Output the [X, Y] coordinate of the center of the cell containing the given text.  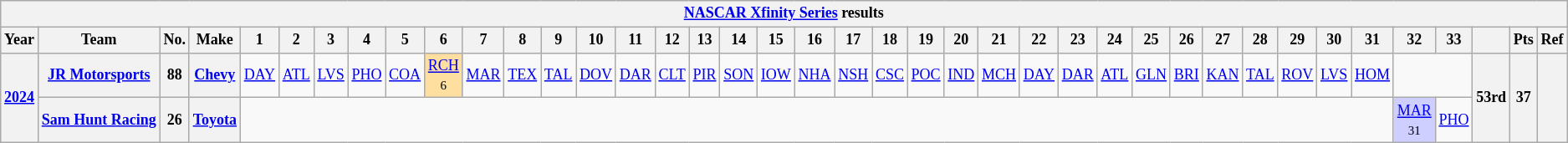
Chevy [214, 75]
19 [926, 40]
No. [174, 40]
JR Motorsports [99, 75]
RCH6 [443, 75]
Year [20, 40]
ROV [1298, 75]
12 [672, 40]
27 [1223, 40]
MCH [999, 75]
8 [523, 40]
30 [1335, 40]
14 [739, 40]
Make [214, 40]
TEX [523, 75]
23 [1077, 40]
28 [1260, 40]
NSH [853, 75]
CLT [672, 75]
21 [999, 40]
Sam Hunt Racing [99, 120]
CSC [890, 75]
6 [443, 40]
KAN [1223, 75]
37 [1524, 97]
32 [1414, 40]
33 [1453, 40]
MAR31 [1414, 120]
5 [405, 40]
15 [776, 40]
COA [405, 75]
88 [174, 75]
1 [259, 40]
18 [890, 40]
Pts [1524, 40]
16 [815, 40]
DOV [596, 75]
Team [99, 40]
24 [1115, 40]
POC [926, 75]
IOW [776, 75]
Ref [1552, 40]
4 [366, 40]
NHA [815, 75]
2 [296, 40]
MAR [483, 75]
13 [704, 40]
11 [636, 40]
GLN [1152, 75]
31 [1373, 40]
25 [1152, 40]
2024 [20, 97]
22 [1039, 40]
PIR [704, 75]
BRI [1186, 75]
29 [1298, 40]
17 [853, 40]
NASCAR Xfinity Series results [784, 13]
7 [483, 40]
IND [962, 75]
3 [331, 40]
HOM [1373, 75]
53rd [1492, 97]
Toyota [214, 120]
SON [739, 75]
20 [962, 40]
9 [559, 40]
10 [596, 40]
